Capture the cell that displays the provided text and extract its [x, y] central coordinate. 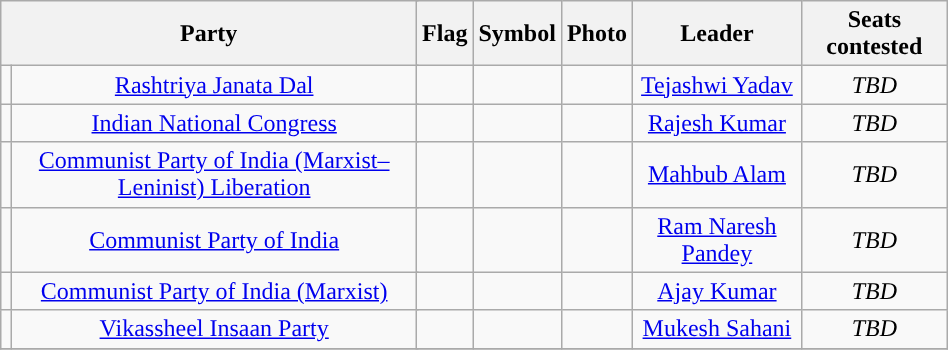
Vikassheel Insaan Party [214, 329]
Photo [596, 34]
Ram Naresh Pandey [716, 240]
Mukesh Sahani [716, 329]
Symbol [517, 34]
Indian National Congress [214, 123]
Communist Party of India (Marxist–Leninist) Liberation [214, 174]
Party [209, 34]
Communist Party of India (Marxist) [214, 291]
Communist Party of India [214, 240]
Ajay Kumar [716, 291]
Leader [716, 34]
Seats contested [874, 34]
Mahbub Alam [716, 174]
Tejashwi Yadav [716, 85]
Flag [445, 34]
Rashtriya Janata Dal [214, 85]
Rajesh Kumar [716, 123]
